Locate the cell with the specified text and output its [x, y] center coordinate. 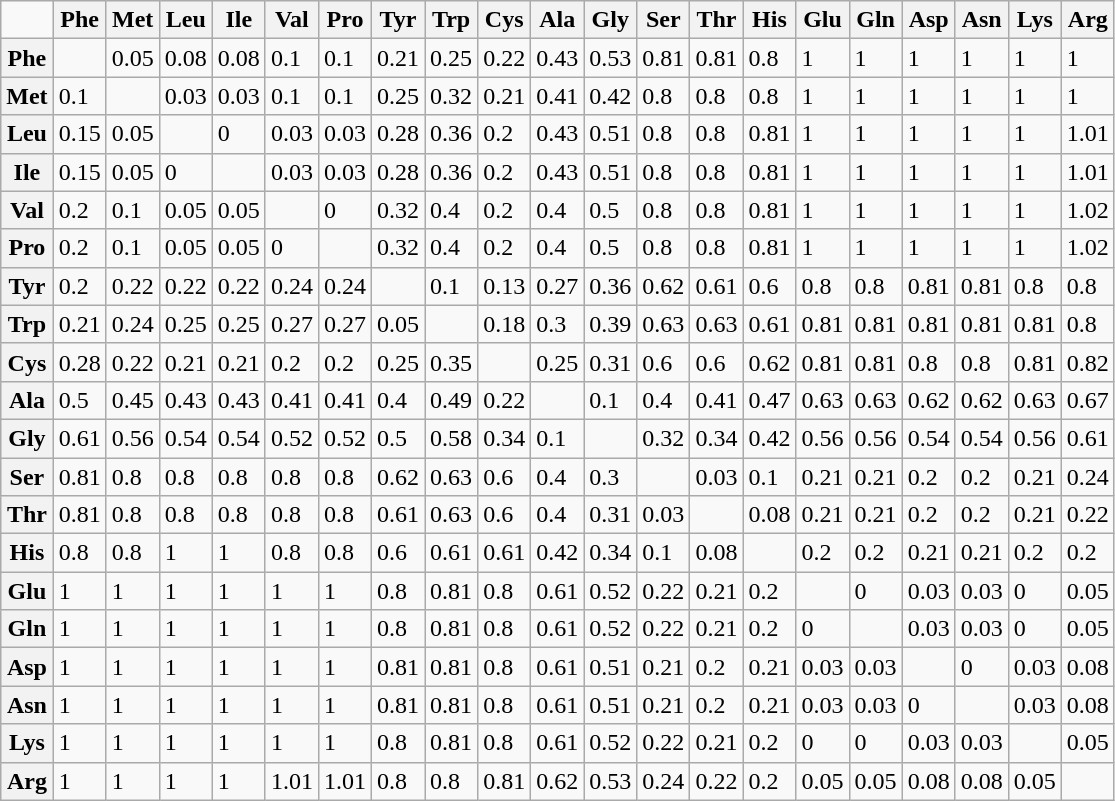
0.82 [1088, 362]
0.35 [452, 362]
0.49 [452, 400]
0.13 [504, 286]
0.58 [452, 438]
0.45 [132, 400]
0.18 [504, 324]
0.47 [770, 400]
0.39 [610, 324]
0.67 [1088, 400]
